Locate the cell with the specified text and output its (x, y) center coordinate. 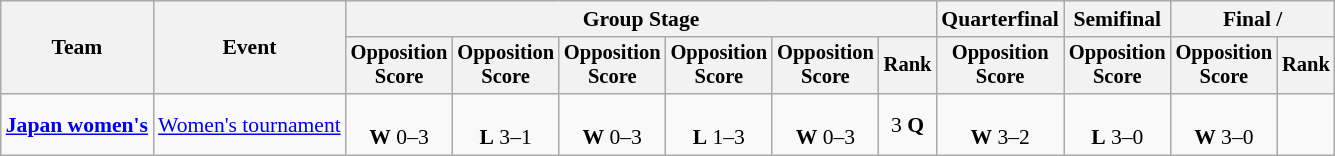
Group Stage (642, 19)
W 3–2 (1000, 124)
Semifinal (1118, 19)
Quarterfinal (1000, 19)
L 1–3 (720, 124)
W 3–0 (1224, 124)
L 3–1 (506, 124)
Women's tournament (250, 124)
L 3–0 (1118, 124)
Event (250, 48)
Japan women's (77, 124)
3 Q (908, 124)
Final / (1253, 19)
Team (77, 48)
